Determine the (x, y) coordinate at the center of the cell enclosing the given text.  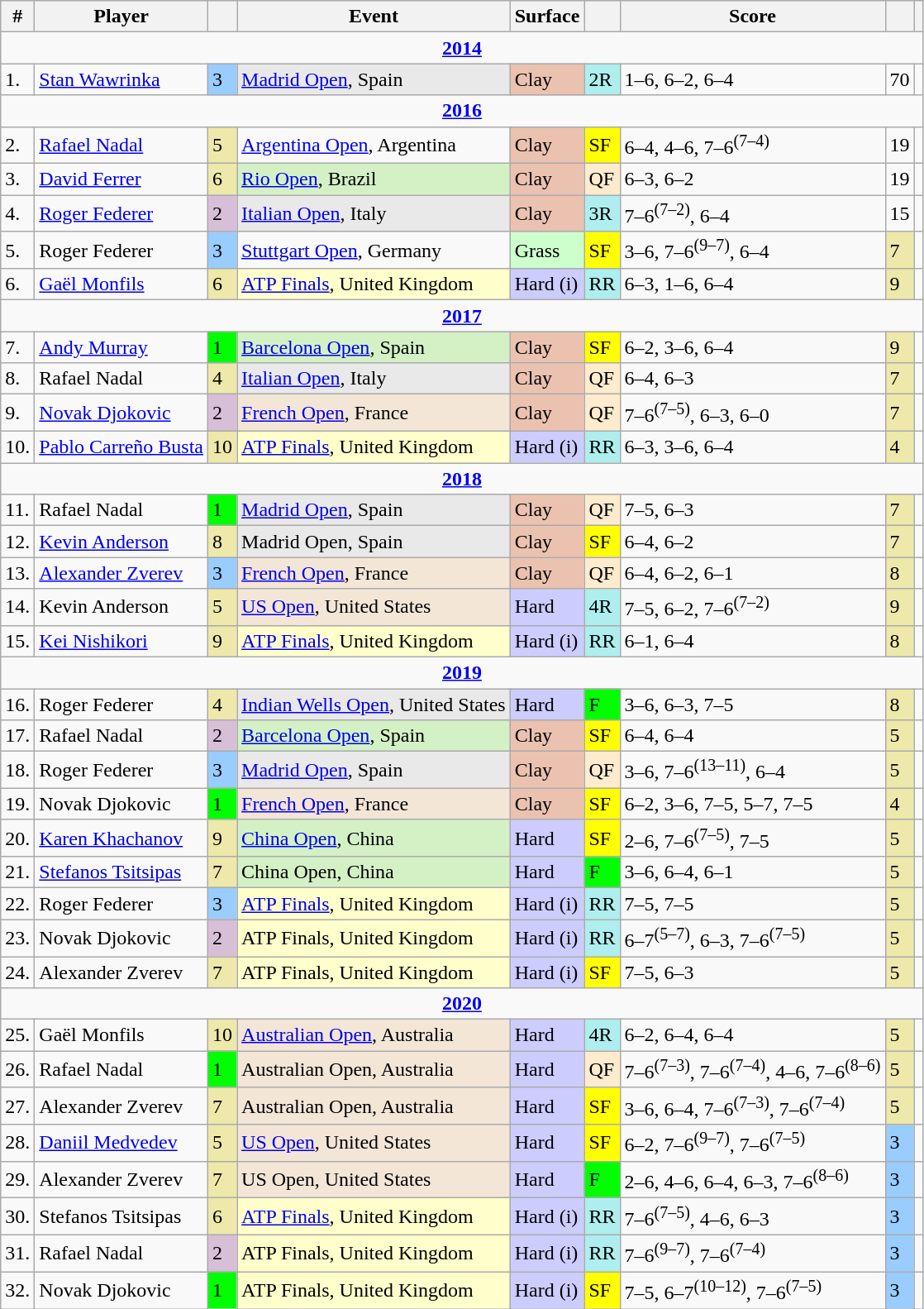
6. (18, 284)
19. (18, 804)
3–6, 7–6(13–11), 6–4 (752, 771)
4. (18, 213)
6–1, 6–4 (752, 641)
Player (121, 17)
6–4, 6–2, 6–1 (752, 573)
32. (18, 1290)
9. (18, 413)
1. (18, 79)
1–6, 6–2, 6–4 (752, 79)
3–6, 6–4, 6–1 (752, 872)
7–6(7–5), 4–6, 6–3 (752, 1217)
6–2, 6–4, 6–4 (752, 1035)
Karen Khachanov (121, 838)
15. (18, 641)
7–5, 7–5 (752, 904)
6–2, 7–6(9–7), 7–6(7–5) (752, 1143)
30. (18, 1217)
6–2, 3–6, 7–5, 5–7, 7–5 (752, 804)
6–3, 6–2 (752, 179)
2R (602, 79)
Rio Open, Brazil (374, 179)
Score (752, 17)
2014 (462, 48)
7–5, 6–7(10–12), 7–6(7–5) (752, 1290)
6–7(5–7), 6–3, 7–6(7–5) (752, 938)
Argentina Open, Argentina (374, 146)
11. (18, 510)
14. (18, 607)
18. (18, 771)
2018 (462, 479)
28. (18, 1143)
17. (18, 736)
Event (374, 17)
5. (18, 250)
7–6(9–7), 7–6(7–4) (752, 1254)
6–3, 1–6, 6–4 (752, 284)
26. (18, 1070)
29. (18, 1179)
7. (18, 347)
2017 (462, 316)
6–4, 4–6, 7–6(7–4) (752, 146)
7–6(7–5), 6–3, 6–0 (752, 413)
3R (602, 213)
8. (18, 379)
13. (18, 573)
22. (18, 904)
Andy Murray (121, 347)
24. (18, 972)
6–4, 6–2 (752, 542)
20. (18, 838)
21. (18, 872)
6–4, 6–3 (752, 379)
12. (18, 542)
Stan Wawrinka (121, 79)
70 (899, 79)
David Ferrer (121, 179)
6–3, 3–6, 6–4 (752, 447)
Grass (547, 250)
2–6, 7–6(7–5), 7–5 (752, 838)
2. (18, 146)
7–6(7–2), 6–4 (752, 213)
Kei Nishikori (121, 641)
Pablo Carreño Busta (121, 447)
27. (18, 1106)
15 (899, 213)
3–6, 6–3, 7–5 (752, 705)
Surface (547, 17)
10. (18, 447)
7–6(7–3), 7–6(7–4), 4–6, 7–6(8–6) (752, 1070)
23. (18, 938)
16. (18, 705)
2020 (462, 1004)
# (18, 17)
3–6, 7–6(9–7), 6–4 (752, 250)
31. (18, 1254)
Indian Wells Open, United States (374, 705)
Stuttgart Open, Germany (374, 250)
7–5, 6–2, 7–6(7–2) (752, 607)
2019 (462, 672)
6–2, 3–6, 6–4 (752, 347)
3. (18, 179)
Daniil Medvedev (121, 1143)
3–6, 6–4, 7–6(7–3), 7–6(7–4) (752, 1106)
2016 (462, 111)
6–4, 6–4 (752, 736)
25. (18, 1035)
2–6, 4–6, 6–4, 6–3, 7–6(8–6) (752, 1179)
